Output the (x, y) coordinate of the center of the cell containing the given text.  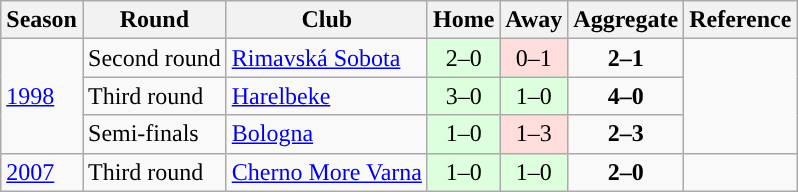
2–3 (626, 134)
Cherno More Varna (326, 172)
2–1 (626, 58)
Away (534, 20)
Harelbeke (326, 96)
Reference (740, 20)
0–1 (534, 58)
1998 (42, 96)
2007 (42, 172)
Bologna (326, 134)
Season (42, 20)
Rimavská Sobota (326, 58)
4–0 (626, 96)
Second round (154, 58)
1–3 (534, 134)
Semi-finals (154, 134)
Home (463, 20)
3–0 (463, 96)
Club (326, 20)
Aggregate (626, 20)
Round (154, 20)
